Detect which cell encompasses the target text, then output its (x, y) center coordinate. 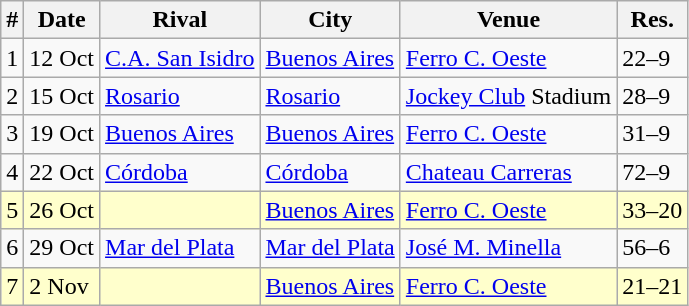
Chateau Carreras (508, 172)
7 (12, 286)
12 Oct (62, 58)
21–21 (652, 286)
72–9 (652, 172)
33–20 (652, 210)
1 (12, 58)
15 Oct (62, 96)
Venue (508, 20)
Date (62, 20)
19 Oct (62, 134)
22 Oct (62, 172)
6 (12, 248)
28–9 (652, 96)
26 Oct (62, 210)
29 Oct (62, 248)
Rival (180, 20)
City (330, 20)
José M. Minella (508, 248)
Res. (652, 20)
C.A. San Isidro (180, 58)
Jockey Club Stadium (508, 96)
# (12, 20)
22–9 (652, 58)
31–9 (652, 134)
4 (12, 172)
3 (12, 134)
2 Nov (62, 286)
5 (12, 210)
56–6 (652, 248)
2 (12, 96)
